Search for the cell housing the specified text and yield its [X, Y] center coordinate. 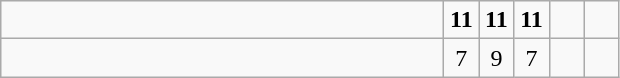
9 [496, 58]
